Find where the given text appears and provide that cell's center as (x, y) coordinate. 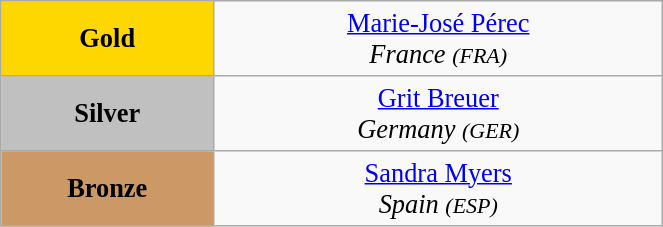
Gold (108, 38)
Bronze (108, 188)
Sandra MyersSpain (ESP) (438, 188)
Marie-José PérecFrance (FRA) (438, 38)
Grit BreuerGermany (GER) (438, 112)
Silver (108, 112)
